Return (X, Y) of the center of cell containing provided text 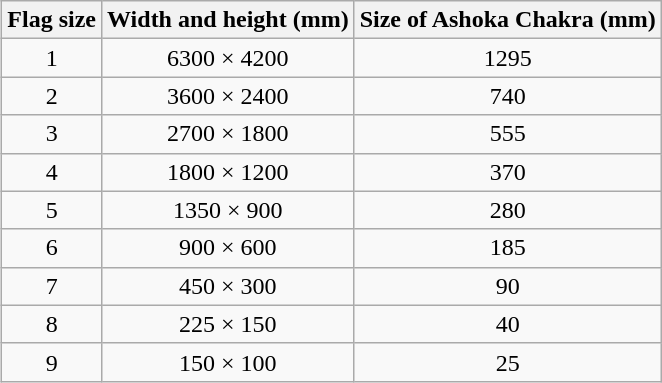
3 (52, 134)
2 (52, 96)
150 × 100 (228, 362)
Flag size (52, 20)
9 (52, 362)
450 × 300 (228, 286)
7 (52, 286)
2700 × 1800 (228, 134)
90 (508, 286)
1350 × 900 (228, 210)
8 (52, 324)
370 (508, 172)
1295 (508, 58)
25 (508, 362)
280 (508, 210)
555 (508, 134)
225 × 150 (228, 324)
185 (508, 248)
5 (52, 210)
900 × 600 (228, 248)
1800 × 1200 (228, 172)
6 (52, 248)
40 (508, 324)
740 (508, 96)
6300 × 4200 (228, 58)
Size of Ashoka Chakra (mm) (508, 20)
1 (52, 58)
Width and height (mm) (228, 20)
4 (52, 172)
3600 × 2400 (228, 96)
